Locate the cell with the specified text and output its (X, Y) center coordinate. 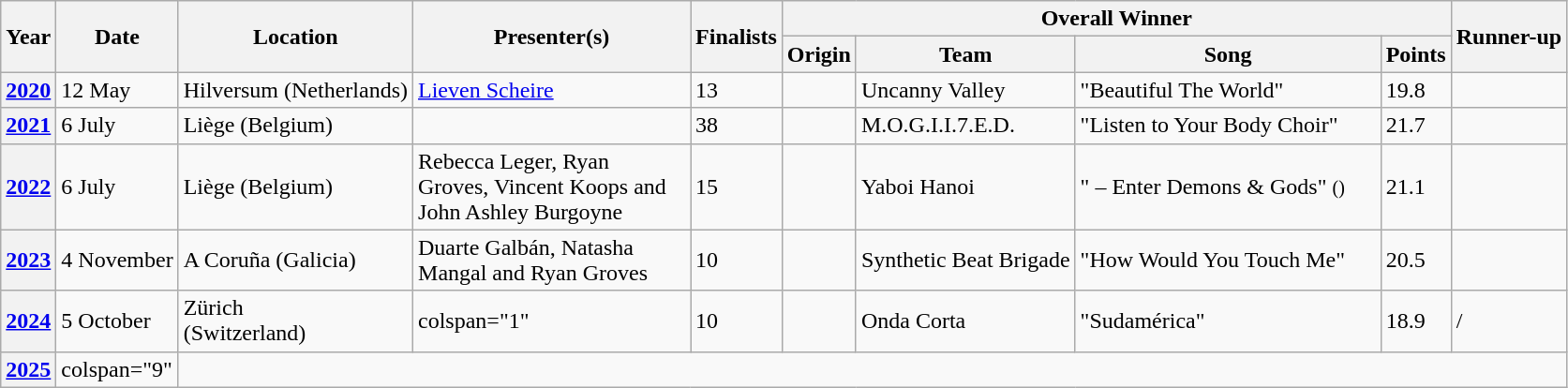
"Beautiful The World" (1228, 90)
38 (737, 126)
21.1 (1415, 187)
2024 (28, 321)
colspan="9" (117, 369)
Zürich (Switzerland) (295, 321)
Song (1228, 54)
Yaboi Hanoi (965, 187)
5 October (117, 321)
Origin (819, 54)
Uncanny Valley (965, 90)
Location (295, 37)
18.9 (1415, 321)
2020 (28, 90)
13 (737, 90)
A Coruña (Galicia) (295, 261)
15 (737, 187)
Onda Corta (965, 321)
Year (28, 37)
Overall Winner (1116, 19)
/ (1509, 321)
Team (965, 54)
"Sudamérica" (1228, 321)
2022 (28, 187)
Lieven Scheire (552, 90)
" – Enter Demons & Gods" () (1228, 187)
Synthetic Beat Brigade (965, 261)
Presenter(s) (552, 37)
19.8 (1415, 90)
12 May (117, 90)
4 November (117, 261)
20.5 (1415, 261)
Runner-up (1509, 37)
Hilversum (Netherlands) (295, 90)
Duarte Galbán, Natasha Mangal and Ryan Groves (552, 261)
2023 (28, 261)
"Listen to Your Body Choir" (1228, 126)
M.O.G.I.I.7.E.D. (965, 126)
Points (1415, 54)
2021 (28, 126)
Rebecca Leger, Ryan Groves, Vincent Koops and John Ashley Burgoyne (552, 187)
2025 (28, 369)
Date (117, 37)
Finalists (737, 37)
21.7 (1415, 126)
"How Would You Touch Me" (1228, 261)
colspan="1" (552, 321)
